Extract the (x, y) coordinate from the center of the cell holding the provided text.  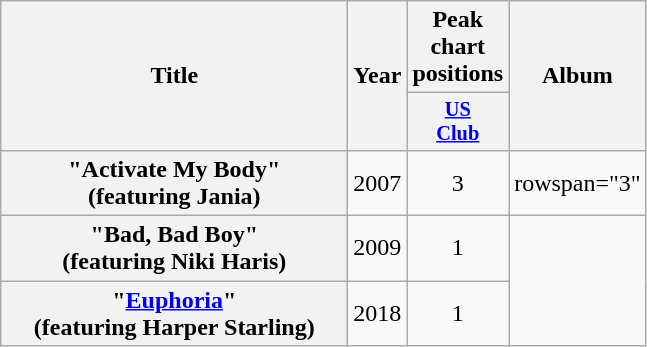
2009 (378, 248)
"Activate My Body"(featuring Jania) (174, 182)
"Bad, Bad Boy"(featuring Niki Haris) (174, 248)
Peak chart positions (458, 47)
2018 (378, 314)
rowspan="3" (578, 182)
Year (378, 76)
Title (174, 76)
3 (458, 182)
2007 (378, 182)
"Euphoria"(featuring Harper Starling) (174, 314)
USClub (458, 122)
Album (578, 76)
